For the text-containing cell, return its midpoint in [x, y] coordinate format. 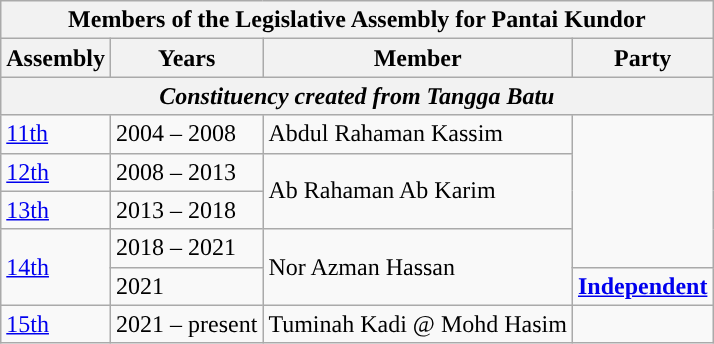
15th [56, 324]
Nor Azman Hassan [418, 267]
2018 – 2021 [186, 248]
Ab Rahaman Ab Karim [418, 191]
Members of the Legislative Assembly for Pantai Kundor [357, 20]
Party [642, 58]
Years [186, 58]
Abdul Rahaman Kassim [418, 134]
Independent [642, 286]
14th [56, 267]
2013 – 2018 [186, 210]
12th [56, 172]
2004 – 2008 [186, 134]
Tuminah Kadi @ Mohd Hasim [418, 324]
Member [418, 58]
11th [56, 134]
13th [56, 210]
2021 [186, 286]
Constituency created from Tangga Batu [357, 96]
2008 – 2013 [186, 172]
Assembly [56, 58]
2021 – present [186, 324]
